Identify which cell holds the provided text, then report its [x, y] central coordinate. 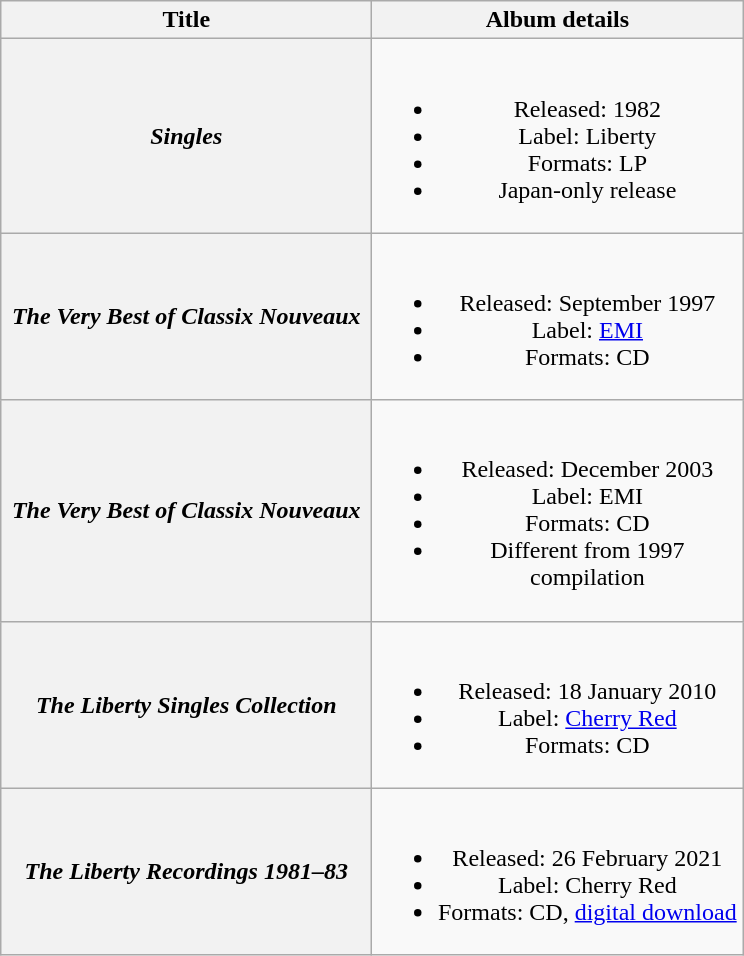
The Liberty Singles Collection [186, 704]
Released: December 2003Label: EMIFormats: CDDifferent from 1997 compilation [558, 510]
Title [186, 20]
The Liberty Recordings 1981–83 [186, 872]
Released: 18 January 2010Label: Cherry RedFormats: CD [558, 704]
Released: 26 February 2021Label: Cherry RedFormats: CD, digital download [558, 872]
Released: 1982Label: LibertyFormats: LPJapan-only release [558, 136]
Released: September 1997Label: EMIFormats: CD [558, 316]
Singles [186, 136]
Album details [558, 20]
